Extract the (x, y) coordinate from the center of the cell holding the provided text.  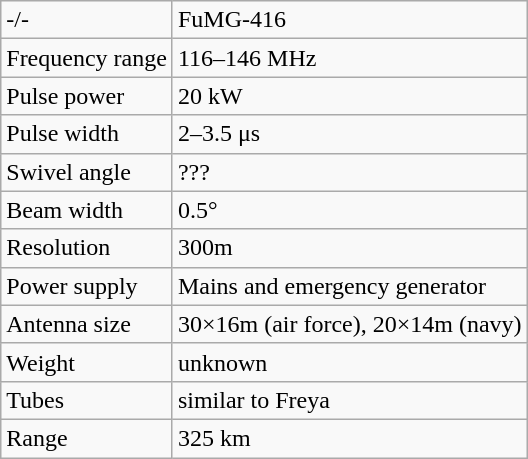
Resolution (87, 248)
unknown (350, 362)
2–3.5 μs (350, 134)
Pulse width (87, 134)
similar to Freya (350, 400)
Tubes (87, 400)
??? (350, 172)
116–146 MHz (350, 58)
Weight (87, 362)
-/- (87, 20)
Antenna size (87, 324)
325 km (350, 438)
Mains and emergency generator (350, 286)
0.5° (350, 210)
300m (350, 248)
FuMG-416 (350, 20)
Pulse power (87, 96)
Range (87, 438)
Beam width (87, 210)
20 kW (350, 96)
Frequency range (87, 58)
Power supply (87, 286)
Swivel angle (87, 172)
30×16m (air force), 20×14m (navy) (350, 324)
